For the text-containing cell, return its midpoint in [X, Y] coordinate format. 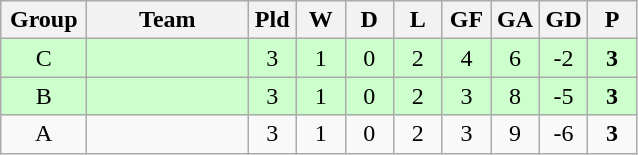
-5 [564, 96]
GA [516, 20]
C [44, 58]
A [44, 134]
GD [564, 20]
9 [516, 134]
8 [516, 96]
-6 [564, 134]
Team [168, 20]
4 [466, 58]
GF [466, 20]
P [612, 20]
B [44, 96]
Pld [272, 20]
Group [44, 20]
-2 [564, 58]
W [320, 20]
L [418, 20]
6 [516, 58]
D [370, 20]
